Locate the cell with the specified text and output its [X, Y] center coordinate. 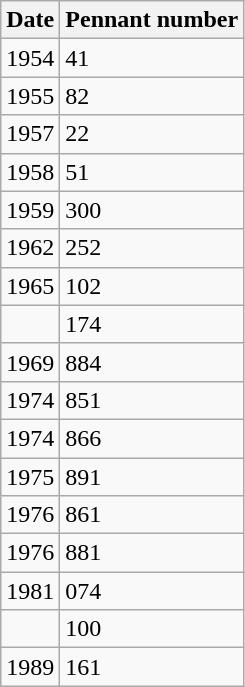
82 [152, 96]
1959 [30, 210]
851 [152, 400]
1965 [30, 286]
22 [152, 134]
861 [152, 515]
1989 [30, 667]
1955 [30, 96]
174 [152, 324]
1962 [30, 248]
100 [152, 629]
881 [152, 553]
1957 [30, 134]
074 [152, 591]
Date [30, 20]
300 [152, 210]
866 [152, 438]
1954 [30, 58]
41 [152, 58]
102 [152, 286]
Pennant number [152, 20]
51 [152, 172]
161 [152, 667]
252 [152, 248]
1958 [30, 172]
1981 [30, 591]
1975 [30, 477]
1969 [30, 362]
891 [152, 477]
884 [152, 362]
